Pinpoint the cell where the given text exists, returning its [x, y] midpoint coordinate. 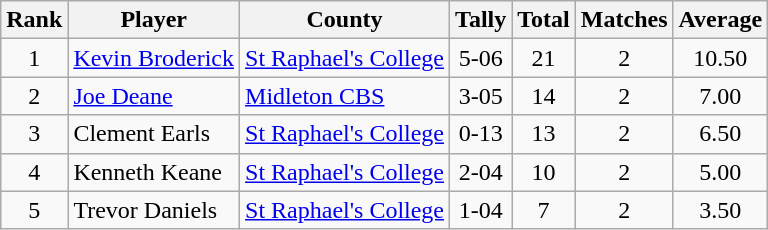
13 [544, 134]
21 [544, 58]
Clement Earls [154, 134]
Rank [34, 20]
14 [544, 96]
4 [34, 172]
Average [720, 20]
10 [544, 172]
Player [154, 20]
Matches [624, 20]
5 [34, 210]
1 [34, 58]
County [345, 20]
6.50 [720, 134]
7 [544, 210]
3 [34, 134]
5.00 [720, 172]
Joe Deane [154, 96]
0-13 [481, 134]
10.50 [720, 58]
7.00 [720, 96]
Kenneth Keane [154, 172]
Trevor Daniels [154, 210]
2-04 [481, 172]
3-05 [481, 96]
1-04 [481, 210]
Midleton CBS [345, 96]
5-06 [481, 58]
Total [544, 20]
3.50 [720, 210]
Tally [481, 20]
Kevin Broderick [154, 58]
